Extract the [x, y] coordinate from the center of the cell holding the provided text.  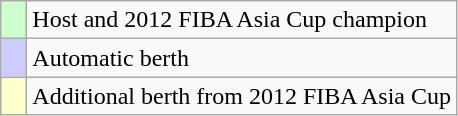
Host and 2012 FIBA Asia Cup champion [242, 20]
Additional berth from 2012 FIBA Asia Cup [242, 96]
Automatic berth [242, 58]
